Identify which cell holds the provided text, then report its (X, Y) central coordinate. 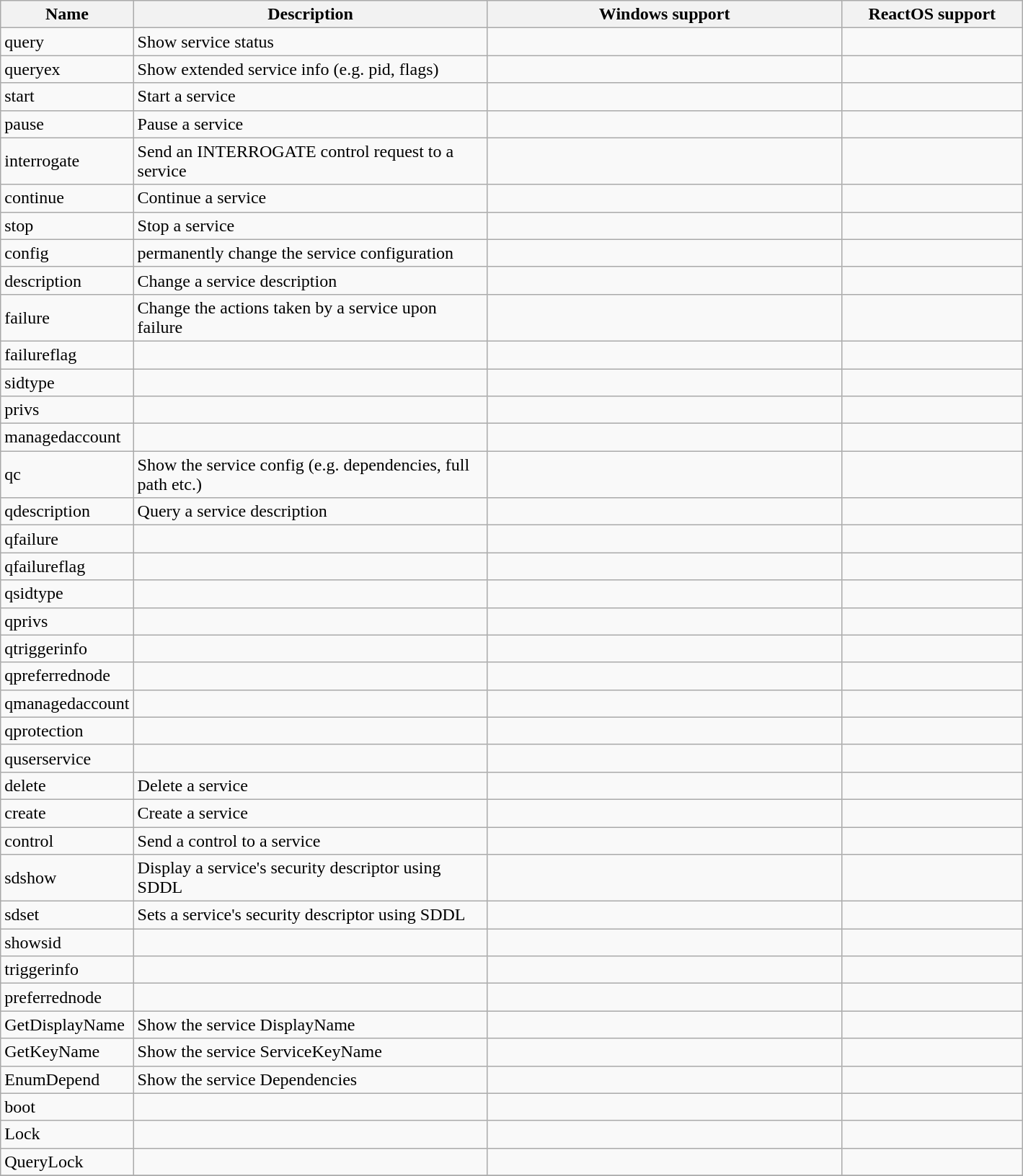
Description (310, 14)
Show the service ServiceKeyName (310, 1052)
qtriggerinfo (67, 649)
qdescription (67, 512)
create (67, 813)
Continue a service (310, 198)
Delete a service (310, 785)
GetKeyName (67, 1052)
qc (67, 474)
triggerinfo (67, 970)
pause (67, 124)
sidtype (67, 383)
queryex (67, 69)
qmanagedaccount (67, 703)
description (67, 280)
Lock (67, 1134)
Display a service's security descriptor using SDDL (310, 878)
Show service status (310, 42)
query (67, 42)
control (67, 841)
Create a service (310, 813)
qfailure (67, 539)
Query a service description (310, 512)
privs (67, 410)
Send a control to a service (310, 841)
failure (67, 317)
qprotection (67, 731)
stop (67, 226)
delete (67, 785)
qprivs (67, 621)
Stop a service (310, 226)
Windows support (665, 14)
Change the actions taken by a service upon failure (310, 317)
qpreferrednode (67, 676)
Show the service DisplayName (310, 1025)
quserservice (67, 758)
showsid (67, 943)
sdshow (67, 878)
config (67, 253)
Start a service (310, 97)
ReactOS support (931, 14)
sdset (67, 915)
preferrednode (67, 997)
Name (67, 14)
Send an INTERROGATE control request to a service (310, 161)
QueryLock (67, 1162)
boot (67, 1107)
interrogate (67, 161)
qfailureflag (67, 566)
failureflag (67, 355)
GetDisplayName (67, 1025)
Show extended service info (e.g. pid, flags) (310, 69)
managedaccount (67, 437)
Change a service description (310, 280)
Show the service Dependencies (310, 1079)
EnumDepend (67, 1079)
Show the service config (e.g. dependencies, full path etc.) (310, 474)
continue (67, 198)
start (67, 97)
Pause a service (310, 124)
qsidtype (67, 594)
permanently change the service configuration (310, 253)
Sets a service's security descriptor using SDDL (310, 915)
